Search for the cell housing the specified text and yield its [x, y] center coordinate. 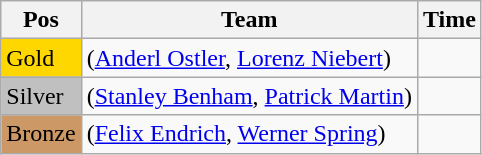
Silver [41, 96]
(Anderl Ostler, Lorenz Niebert) [249, 58]
Pos [41, 20]
Time [449, 20]
Bronze [41, 134]
(Felix Endrich, Werner Spring) [249, 134]
Team [249, 20]
Gold [41, 58]
(Stanley Benham, Patrick Martin) [249, 96]
